For the text-containing cell, return its midpoint in [x, y] coordinate format. 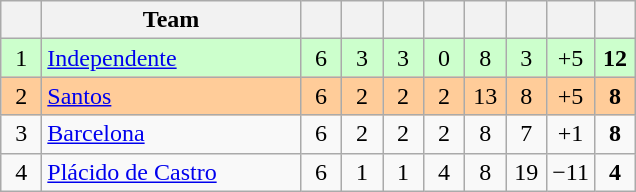
7 [526, 134]
Independente [172, 58]
−11 [571, 172]
Barcelona [172, 134]
Santos [172, 96]
12 [614, 58]
19 [526, 172]
+1 [571, 134]
0 [444, 58]
Plácido de Castro [172, 172]
13 [486, 96]
Team [172, 20]
